Pinpoint the cell where the given text exists, returning its (X, Y) midpoint coordinate. 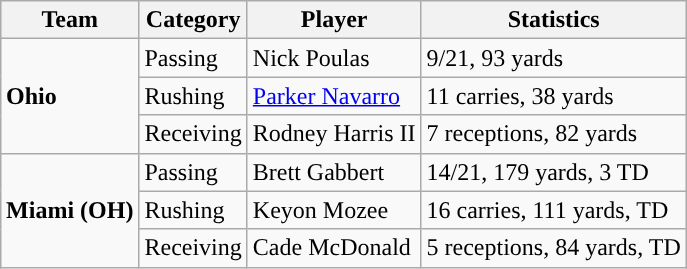
Category (193, 20)
Player (334, 20)
11 carries, 38 yards (554, 96)
Parker Navarro (334, 96)
Cade McDonald (334, 248)
Statistics (554, 20)
Ohio (70, 96)
5 receptions, 84 yards, TD (554, 248)
16 carries, 111 yards, TD (554, 210)
7 receptions, 82 yards (554, 134)
Team (70, 20)
Keyon Mozee (334, 210)
Miami (OH) (70, 210)
9/21, 93 yards (554, 58)
Brett Gabbert (334, 172)
Nick Poulas (334, 58)
14/21, 179 yards, 3 TD (554, 172)
Rodney Harris II (334, 134)
